Identify which cell holds the provided text, then report its (X, Y) central coordinate. 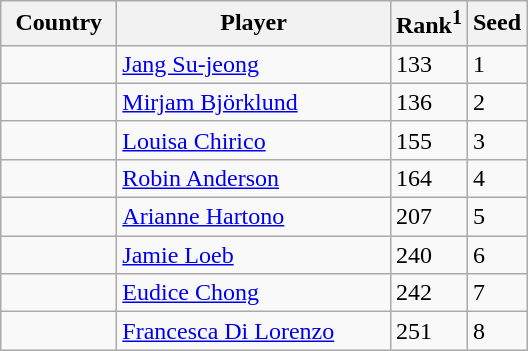
Rank1 (428, 24)
6 (496, 255)
Mirjam Björklund (254, 102)
5 (496, 217)
Francesca Di Lorenzo (254, 331)
240 (428, 255)
Arianne Hartono (254, 217)
133 (428, 64)
Country (59, 24)
3 (496, 140)
Robin Anderson (254, 178)
Jamie Loeb (254, 255)
164 (428, 178)
Jang Su-jeong (254, 64)
8 (496, 331)
242 (428, 293)
155 (428, 140)
7 (496, 293)
Seed (496, 24)
Eudice Chong (254, 293)
251 (428, 331)
207 (428, 217)
2 (496, 102)
4 (496, 178)
1 (496, 64)
Player (254, 24)
Louisa Chirico (254, 140)
136 (428, 102)
